Capture the cell that displays the provided text and extract its (x, y) central coordinate. 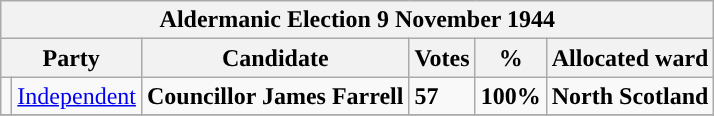
North Scotland (630, 96)
57 (442, 96)
% (510, 58)
Councillor James Farrell (274, 96)
Candidate (274, 58)
100% (510, 96)
Aldermanic Election 9 November 1944 (358, 20)
Independent (77, 96)
Party (72, 58)
Votes (442, 58)
Allocated ward (630, 58)
